Capture the cell that displays the provided text and extract its (x, y) central coordinate. 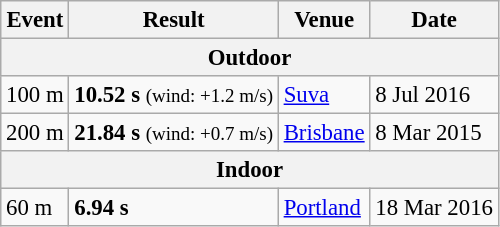
Suva (324, 95)
Result (174, 20)
Venue (324, 20)
200 m (35, 133)
6.94 s (174, 208)
Indoor (250, 170)
Date (434, 20)
Brisbane (324, 133)
60 m (35, 208)
18 Mar 2016 (434, 208)
8 Jul 2016 (434, 95)
100 m (35, 95)
Event (35, 20)
Outdoor (250, 58)
8 Mar 2015 (434, 133)
21.84 s (wind: +0.7 m/s) (174, 133)
Portland (324, 208)
10.52 s (wind: +1.2 m/s) (174, 95)
